Return (x, y) of the center of cell containing provided text 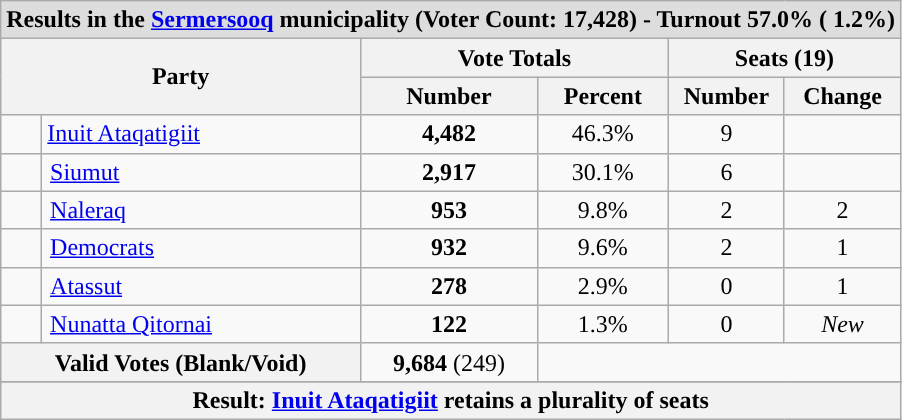
30.1% (602, 172)
2,917 (448, 172)
Atassut (202, 286)
Valid Votes (Blank/Void) (181, 362)
Naleraq (202, 210)
1.3% (602, 324)
9.6% (602, 248)
2.9% (602, 286)
Results in the Sermersooq municipality (Voter Count: 17,428) - Turnout 57.0% ( 1.2%) (451, 20)
9 (726, 134)
Democrats (202, 248)
New (842, 324)
Seats (19) (784, 58)
46.3% (602, 134)
953 (448, 210)
9.8% (602, 210)
122 (448, 324)
Party (181, 77)
Inuit Ataqatigiit (202, 134)
278 (448, 286)
Siumut (202, 172)
9,684 (249) (448, 362)
4,482 (448, 134)
6 (726, 172)
932 (448, 248)
Nunatta Qitornai (202, 324)
Result: Inuit Ataqatigiit retains a plurality of seats (451, 400)
Change (842, 96)
Vote Totals (514, 58)
Percent (602, 96)
